Identify which cell holds the provided text, then report its (X, Y) central coordinate. 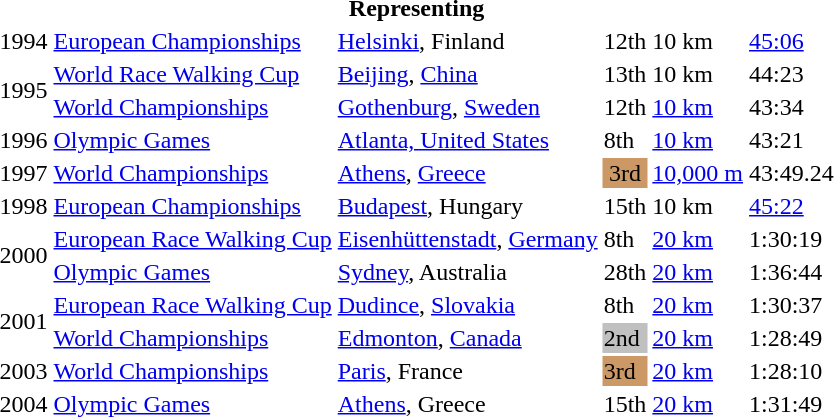
Budapest, Hungary (468, 206)
World Race Walking Cup (192, 74)
28th (625, 272)
Paris, France (468, 371)
Atlanta, United States (468, 140)
Eisenhüttenstadt, Germany (468, 239)
Athens, Greece (468, 173)
Helsinki, Finland (468, 41)
Gothenburg, Sweden (468, 107)
10,000 m (698, 173)
15th (625, 206)
Edmonton, Canada (468, 338)
Dudince, Slovakia (468, 305)
Sydney, Australia (468, 272)
2nd (625, 338)
13th (625, 74)
Beijing, China (468, 74)
